Find where the given text appears and provide that cell's center as (x, y) coordinate. 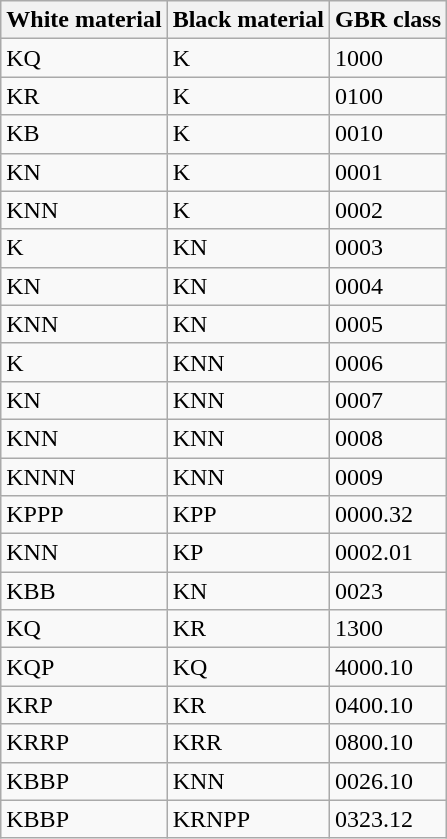
0010 (388, 134)
0002 (388, 210)
KQP (84, 667)
0323.12 (388, 819)
0001 (388, 172)
4000.10 (388, 667)
0800.10 (388, 743)
GBR class (388, 20)
0400.10 (388, 705)
0000.32 (388, 515)
0004 (388, 286)
KRP (84, 705)
KRNPP (248, 819)
0006 (388, 362)
1300 (388, 629)
0023 (388, 591)
KRRP (84, 743)
0003 (388, 248)
0005 (388, 324)
0007 (388, 400)
0002.01 (388, 553)
0100 (388, 96)
KP (248, 553)
0009 (388, 477)
0026.10 (388, 781)
KRR (248, 743)
KNNN (84, 477)
KPP (248, 515)
0008 (388, 438)
Black material (248, 20)
KPPP (84, 515)
1000 (388, 58)
KBB (84, 591)
KB (84, 134)
White material (84, 20)
